From the cell containing the given text, extract its center point as (x, y) coordinate. 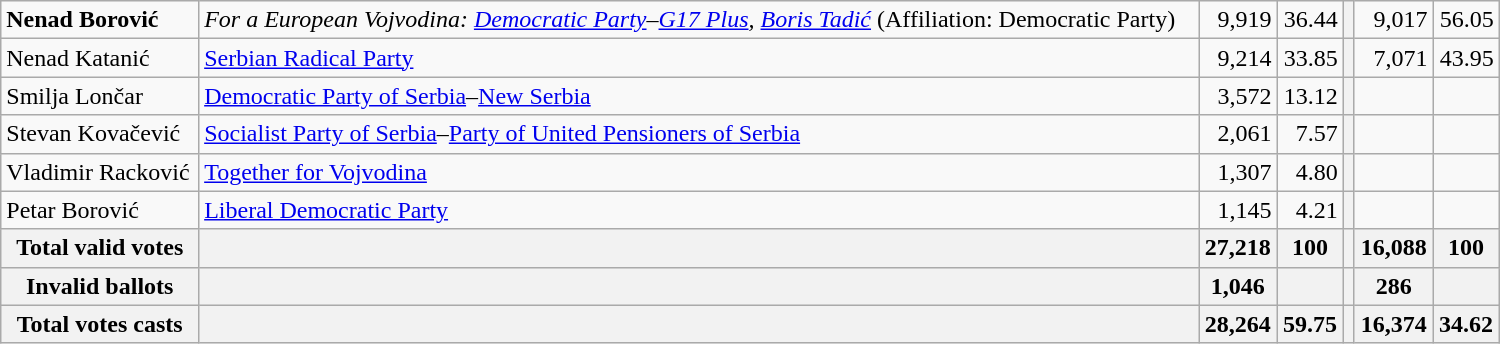
16,374 (1393, 324)
9,919 (1238, 20)
3,572 (1238, 96)
28,264 (1238, 324)
Total votes casts (100, 324)
1,046 (1238, 286)
59.75 (1310, 324)
27,218 (1238, 248)
34.62 (1466, 324)
Socialist Party of Serbia–Party of United Pensioners of Serbia (699, 134)
Smilja Lončar (100, 96)
Nenad Katanić (100, 58)
1,145 (1238, 210)
7,071 (1393, 58)
33.85 (1310, 58)
4.80 (1310, 172)
Together for Vojvodina (699, 172)
1,307 (1238, 172)
Invalid ballots (100, 286)
For a European Vojvodina: Democratic Party–G17 Plus, Boris Tadić (Affiliation: Democratic Party) (699, 20)
Democratic Party of Serbia–New Serbia (699, 96)
Nenad Borović (100, 20)
56.05 (1466, 20)
Stevan Kovačević (100, 134)
2,061 (1238, 134)
4.21 (1310, 210)
36.44 (1310, 20)
7.57 (1310, 134)
9,214 (1238, 58)
Serbian Radical Party (699, 58)
286 (1393, 286)
43.95 (1466, 58)
16,088 (1393, 248)
13.12 (1310, 96)
Liberal Democratic Party (699, 210)
9,017 (1393, 20)
Petar Borović (100, 210)
Vladimir Racković (100, 172)
Total valid votes (100, 248)
